Output the [x, y] coordinate of the center of the cell containing the given text.  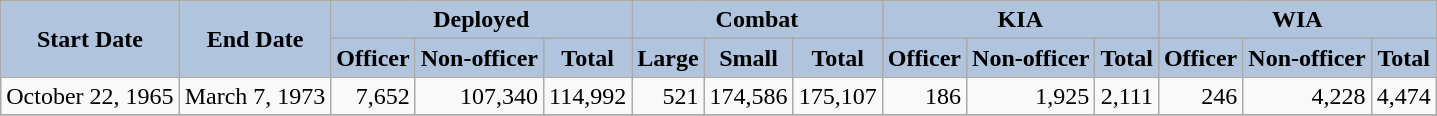
174,586 [748, 96]
175,107 [838, 96]
521 [668, 96]
KIA [1020, 20]
March 7, 1973 [255, 96]
7,652 [373, 96]
Combat [757, 20]
End Date [255, 39]
Deployed [482, 20]
Large [668, 58]
WIA [1297, 20]
Small [748, 58]
1,925 [1031, 96]
Start Date [90, 39]
2,111 [1127, 96]
107,340 [479, 96]
246 [1200, 96]
114,992 [588, 96]
October 22, 1965 [90, 96]
4,474 [1404, 96]
186 [924, 96]
4,228 [1307, 96]
